Provide the (x, y) coordinate of the cell's center where the given text is located.  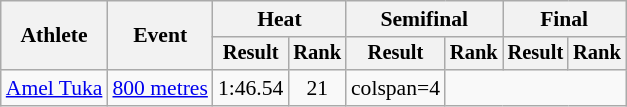
800 metres (160, 88)
Event (160, 36)
21 (317, 88)
Athlete (54, 36)
colspan=4 (396, 88)
Amel Tuka (54, 88)
Final (564, 19)
Semifinal (424, 19)
Heat (280, 19)
1:46.54 (250, 88)
